Detect which cell encompasses the target text, then output its (X, Y) center coordinate. 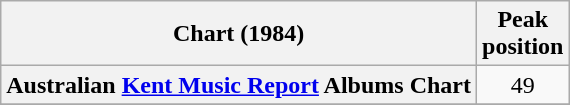
Chart (1984) (239, 34)
Australian Kent Music Report Albums Chart (239, 85)
49 (523, 85)
Peakposition (523, 34)
